Identify which cell holds the provided text, then report its [x, y] central coordinate. 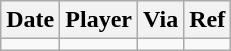
Via [160, 20]
Player [99, 20]
Date [30, 20]
Ref [208, 20]
